Output the [X, Y] coordinate of the center of the cell containing the given text.  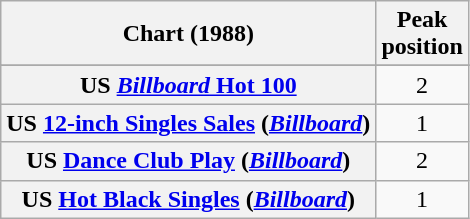
US 12-inch Singles Sales (Billboard) [188, 123]
US Billboard Hot 100 [188, 85]
Chart (1988) [188, 34]
US Hot Black Singles (Billboard) [188, 199]
Peakposition [422, 34]
US Dance Club Play (Billboard) [188, 161]
